For the text-containing cell, return its midpoint in [X, Y] coordinate format. 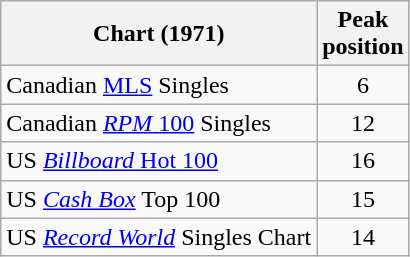
US Cash Box Top 100 [159, 199]
12 [363, 123]
US Record World Singles Chart [159, 237]
Chart (1971) [159, 34]
Peakposition [363, 34]
16 [363, 161]
US Billboard Hot 100 [159, 161]
6 [363, 85]
15 [363, 199]
14 [363, 237]
Canadian RPM 100 Singles [159, 123]
Canadian MLS Singles [159, 85]
